Capture the cell that displays the provided text and extract its (X, Y) central coordinate. 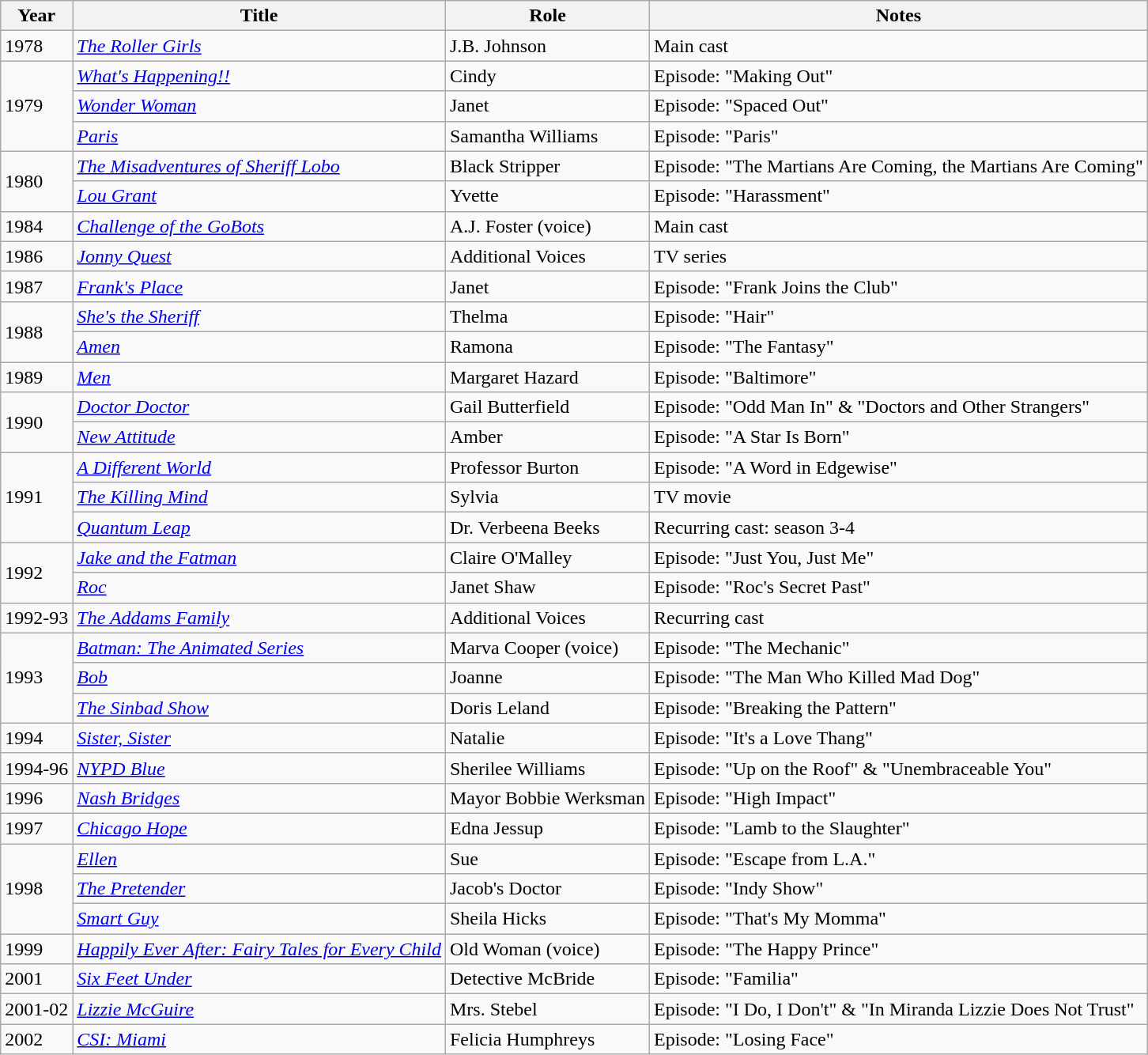
1996 (36, 798)
Gail Butterfield (547, 407)
1998 (36, 888)
Episode: "Indy Show" (898, 889)
Paris (259, 136)
1980 (36, 181)
1993 (36, 678)
Episode: "Harassment" (898, 196)
Marva Cooper (voice) (547, 648)
Detective McBride (547, 979)
Ramona (547, 346)
The Addams Family (259, 618)
1984 (36, 226)
Episode: "Just You, Just Me" (898, 558)
Episode: "Losing Face" (898, 1039)
Dr. Verbeena Beeks (547, 527)
Episode: "Escape from L.A." (898, 858)
Recurring cast: season 3-4 (898, 527)
1978 (36, 46)
Jake and the Fatman (259, 558)
Janet Shaw (547, 588)
Recurring cast (898, 618)
Episode: "The Fantasy" (898, 346)
Sherilee Williams (547, 768)
Episode: "The Man Who Killed Mad Dog" (898, 678)
Episode: "A Star Is Born" (898, 437)
Episode: "It's a Love Thang" (898, 738)
Sue (547, 858)
Title (259, 16)
Episode: "The Happy Prince" (898, 949)
The Misadventures of Sheriff Lobo (259, 166)
The Roller Girls (259, 46)
Episode: "Odd Man In" & "Doctors and Other Strangers" (898, 407)
The Sinbad Show (259, 708)
Sheila Hicks (547, 919)
Felicia Humphreys (547, 1039)
Lizzie McGuire (259, 1009)
Episode: "Baltimore" (898, 377)
The Killing Mind (259, 497)
Bob (259, 678)
Roc (259, 588)
Year (36, 16)
1992-93 (36, 618)
1988 (36, 331)
Sister, Sister (259, 738)
2001 (36, 979)
1987 (36, 286)
NYPD Blue (259, 768)
Batman: The Animated Series (259, 648)
Edna Jessup (547, 828)
She's the Sheriff (259, 316)
2002 (36, 1039)
Margaret Hazard (547, 377)
Episode: "Spaced Out" (898, 106)
1979 (36, 106)
1994 (36, 738)
New Attitude (259, 437)
Episode: "I Do, I Don't" & "In Miranda Lizzie Does Not Trust" (898, 1009)
Episode: "Up on the Roof" & "Unembraceable You" (898, 768)
A.J. Foster (voice) (547, 226)
TV series (898, 256)
1997 (36, 828)
Ellen (259, 858)
Lou Grant (259, 196)
Episode: "Making Out" (898, 76)
Episode: "Familia" (898, 979)
What's Happening!! (259, 76)
1994-96 (36, 768)
Jonny Quest (259, 256)
Episode: "The Martians Are Coming, the Martians Are Coming" (898, 166)
Yvette (547, 196)
Mrs. Stebel (547, 1009)
A Different World (259, 467)
Mayor Bobbie Werksman (547, 798)
1989 (36, 377)
Role (547, 16)
Episode: "Lamb to the Slaughter" (898, 828)
Black Stripper (547, 166)
Frank's Place (259, 286)
1999 (36, 949)
1991 (36, 497)
1990 (36, 422)
Smart Guy (259, 919)
J.B. Johnson (547, 46)
Natalie (547, 738)
Episode: "Roc's Secret Past" (898, 588)
Episode: "Breaking the Pattern" (898, 708)
Episode: "High Impact" (898, 798)
Cindy (547, 76)
Professor Burton (547, 467)
Amber (547, 437)
Nash Bridges (259, 798)
Jacob's Doctor (547, 889)
Chicago Hope (259, 828)
2001-02 (36, 1009)
Amen (259, 346)
Joanne (547, 678)
The Pretender (259, 889)
1986 (36, 256)
Claire O'Malley (547, 558)
Happily Ever After: Fairy Tales for Every Child (259, 949)
Doctor Doctor (259, 407)
Six Feet Under (259, 979)
Old Woman (voice) (547, 949)
Episode: "Hair" (898, 316)
Sylvia (547, 497)
CSI: Miami (259, 1039)
Episode: "A Word in Edgewise" (898, 467)
Wonder Woman (259, 106)
Episode: "Frank Joins the Club" (898, 286)
Doris Leland (547, 708)
Episode: "Paris" (898, 136)
Notes (898, 16)
Men (259, 377)
TV movie (898, 497)
Episode: "The Mechanic" (898, 648)
Challenge of the GoBots (259, 226)
Episode: "That's My Momma" (898, 919)
Thelma (547, 316)
Quantum Leap (259, 527)
Samantha Williams (547, 136)
1992 (36, 573)
